Pinpoint the cell where the given text exists, returning its (X, Y) midpoint coordinate. 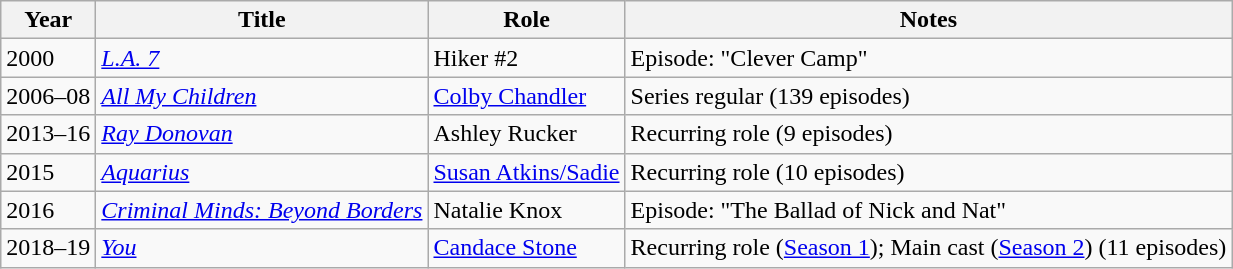
2013–16 (48, 134)
Criminal Minds: Beyond Borders (262, 210)
2006–08 (48, 96)
Aquarius (262, 172)
Susan Atkins/Sadie (526, 172)
Series regular (139 episodes) (928, 96)
Title (262, 20)
Hiker #2 (526, 58)
Notes (928, 20)
Recurring role (Season 1); Main cast (Season 2) (11 episodes) (928, 248)
Episode: "Clever Camp" (928, 58)
Role (526, 20)
L.A. 7 (262, 58)
2016 (48, 210)
Natalie Knox (526, 210)
Ashley Rucker (526, 134)
Candace Stone (526, 248)
You (262, 248)
Ray Donovan (262, 134)
2000 (48, 58)
Year (48, 20)
2018–19 (48, 248)
2015 (48, 172)
Recurring role (9 episodes) (928, 134)
Recurring role (10 episodes) (928, 172)
Colby Chandler (526, 96)
Episode: "The Ballad of Nick and Nat" (928, 210)
All My Children (262, 96)
